Capture the cell that displays the provided text and extract its (X, Y) central coordinate. 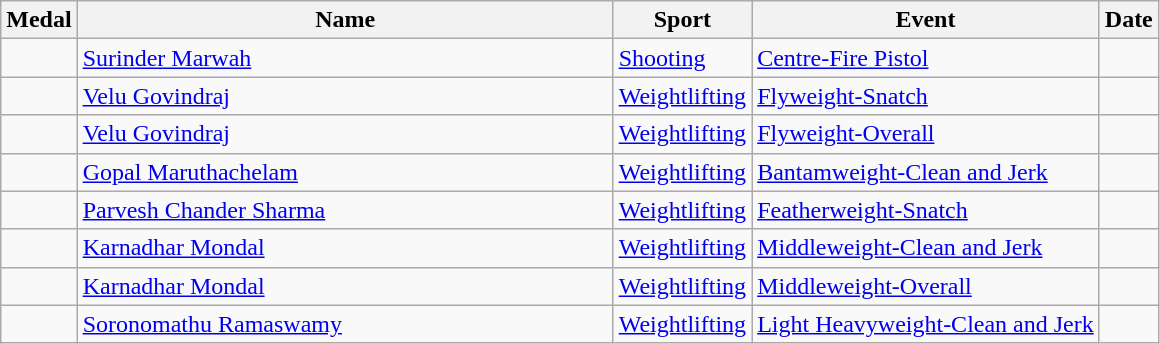
Date (1128, 20)
Centre-Fire Pistol (926, 58)
Gopal Maruthachelam (345, 172)
Shooting (682, 58)
Featherweight-Snatch (926, 210)
Surinder Marwah (345, 58)
Middleweight-Overall (926, 286)
Sport (682, 20)
Flyweight-Snatch (926, 96)
Bantamweight-Clean and Jerk (926, 172)
Event (926, 20)
Soronomathu Ramaswamy (345, 324)
Parvesh Chander Sharma (345, 210)
Name (345, 20)
Flyweight-Overall (926, 134)
Middleweight-Clean and Jerk (926, 248)
Medal (39, 20)
Light Heavyweight-Clean and Jerk (926, 324)
